Locate the cell with the specified text and output its (X, Y) center coordinate. 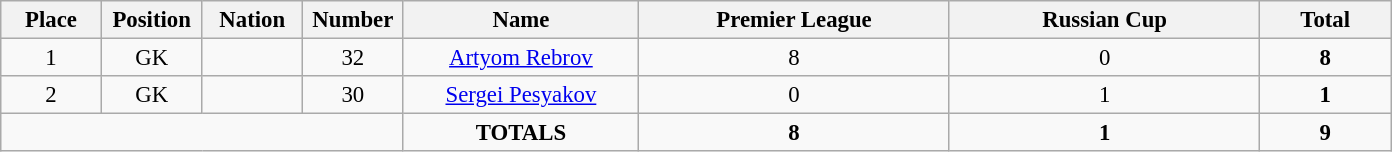
Total (1326, 20)
Name (521, 20)
Nation (252, 20)
9 (1326, 133)
32 (354, 58)
Russian Cup (1104, 20)
TOTALS (521, 133)
30 (354, 95)
Premier League (794, 20)
Artyom Rebrov (521, 58)
Position (152, 20)
Number (354, 20)
Place (52, 20)
2 (52, 95)
Sergei Pesyakov (521, 95)
